Determine the [x, y] coordinate at the center of the cell enclosing the given text.  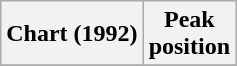
Chart (1992) [72, 34]
Peakposition [189, 34]
